Scan for the cell matching the given text and deliver its [x, y] coordinate at center. 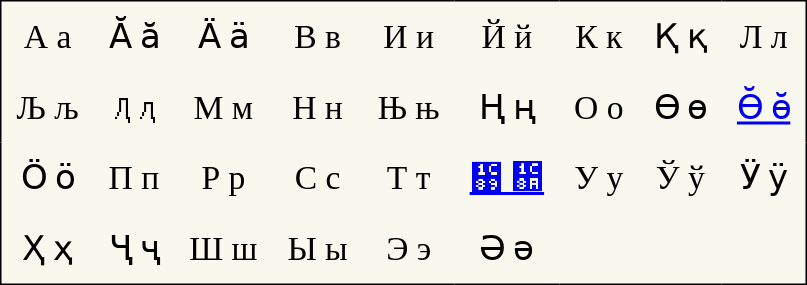
Р р [223, 177]
Ә ә [507, 248]
Ӱ ӱ [764, 177]
Ў ў [680, 177]
Њ њ [409, 107]
Ᲊ ᲊ [507, 177]
С с [317, 177]
Ӑ ӑ [134, 36]
Ӓ ӓ [223, 36]
Л л [764, 36]
Ӧ ӧ [48, 177]
В в [317, 36]
Н н [317, 107]
Ҳ ҳ [48, 248]
Ө̆ ө̆ [764, 107]
Ш ш [223, 248]
Ԯ ԯ [134, 107]
К к [598, 36]
Ҷ ҷ [134, 248]
Қ қ [680, 36]
Ө ө [680, 107]
И и [409, 36]
Т т [409, 177]
П п [134, 177]
Љ љ [48, 107]
М м [223, 107]
У у [598, 177]
Й й [507, 36]
А а [48, 36]
Ы ы [317, 248]
Э э [409, 248]
О о [598, 107]
Ң ң [507, 107]
